Output the [X, Y] coordinate of the center of the cell containing the given text.  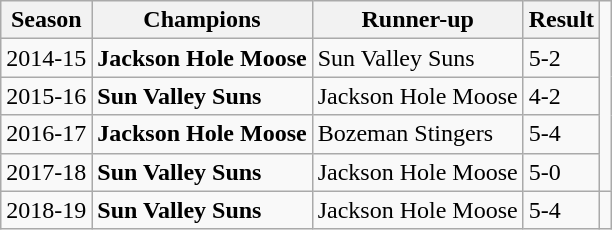
Champions [202, 20]
2018-19 [46, 210]
2016-17 [46, 134]
2014-15 [46, 58]
2015-16 [46, 96]
5-2 [561, 58]
4-2 [561, 96]
2017-18 [46, 172]
Runner-up [418, 20]
Result [561, 20]
Bozeman Stingers [418, 134]
5-0 [561, 172]
Season [46, 20]
